Find where the given text appears and provide that cell's center as (x, y) coordinate. 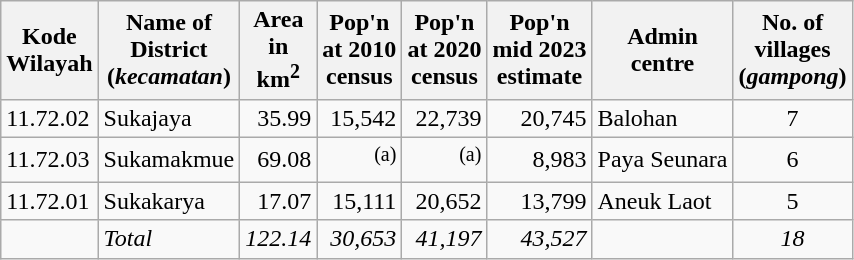
43,527 (540, 239)
Sukamakmue (169, 160)
Area in km2 (278, 50)
Pop'n at 2020 census (444, 50)
6 (792, 160)
Name of District(kecamatan) (169, 50)
8,983 (540, 160)
Total (169, 239)
13,799 (540, 201)
Admincentre (662, 50)
5 (792, 201)
30,653 (360, 239)
11.72.02 (50, 118)
122.14 (278, 239)
18 (792, 239)
Sukakarya (169, 201)
7 (792, 118)
Kode Wilayah (50, 50)
Paya Seunara (662, 160)
20,745 (540, 118)
11.72.03 (50, 160)
Pop'n at 2010 census (360, 50)
22,739 (444, 118)
Pop'n mid 2023 estimate (540, 50)
41,197 (444, 239)
17.07 (278, 201)
69.08 (278, 160)
11.72.01 (50, 201)
Sukajaya (169, 118)
15,111 (360, 201)
20,652 (444, 201)
Aneuk Laot (662, 201)
Balohan (662, 118)
No. of villages(gampong) (792, 50)
15,542 (360, 118)
35.99 (278, 118)
